Search for the cell housing the specified text and yield its (X, Y) center coordinate. 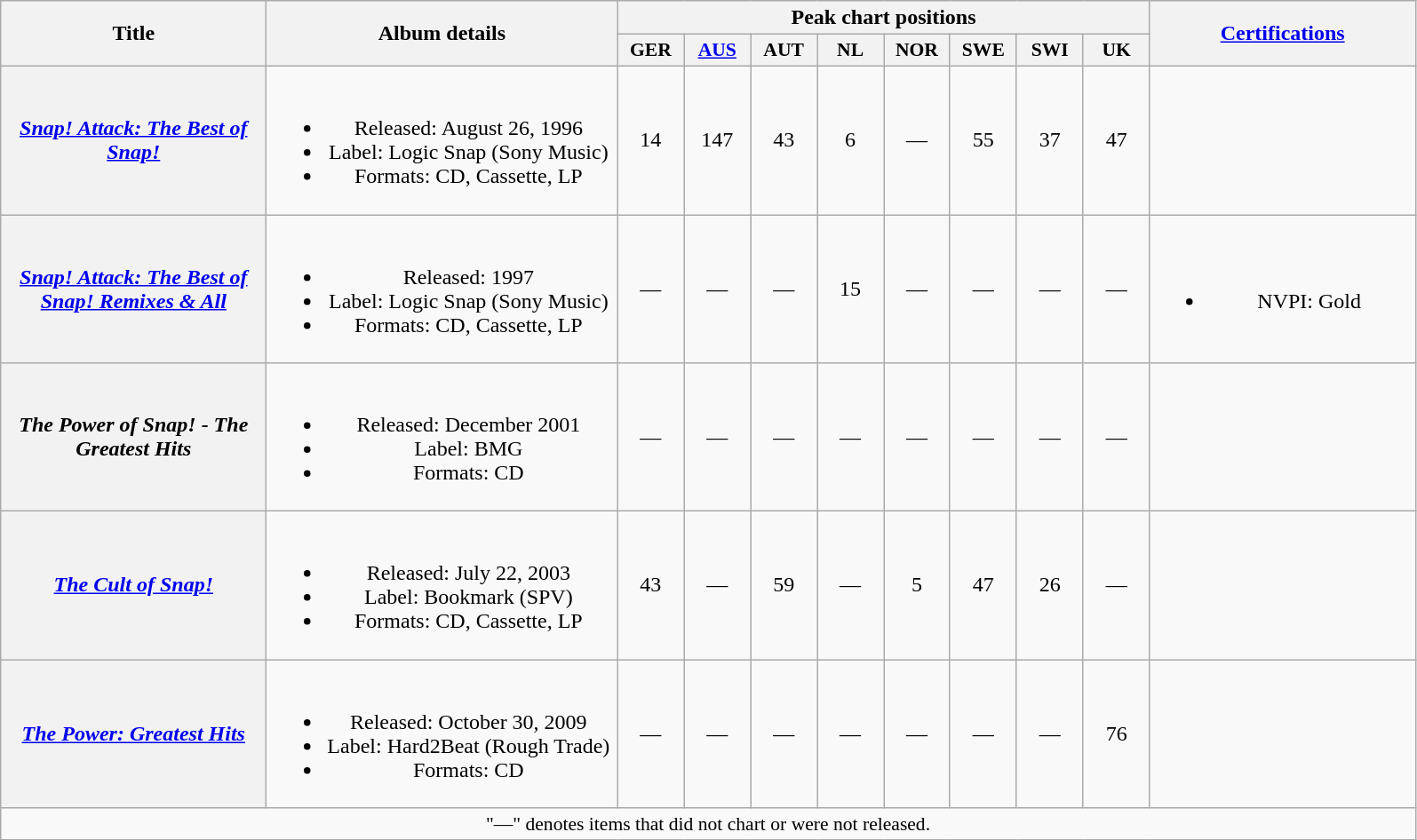
The Power of Snap! - The Greatest Hits (133, 437)
NVPI: Gold (1283, 289)
Released: July 22, 2003Label: Bookmark (SPV)Formats: CD, Cassette, LP (442, 586)
59 (784, 586)
Released: October 30, 2009Label: Hard2Beat (Rough Trade)Formats: CD (442, 733)
15 (851, 289)
"—" denotes items that did not chart or were not released. (708, 824)
76 (1116, 733)
147 (718, 140)
Released: 1997Label: Logic Snap (Sony Music)Formats: CD, Cassette, LP (442, 289)
Certifications (1283, 34)
NOR (917, 51)
UK (1116, 51)
55 (983, 140)
Snap! Attack: The Best of Snap! (133, 140)
The Power: Greatest Hits (133, 733)
AUT (784, 51)
SWE (983, 51)
37 (1050, 140)
GER (650, 51)
5 (917, 586)
14 (650, 140)
Released: August 26, 1996Label: Logic Snap (Sony Music)Formats: CD, Cassette, LP (442, 140)
NL (851, 51)
The Cult of Snap! (133, 586)
Title (133, 34)
Album details (442, 34)
Peak chart positions (883, 18)
26 (1050, 586)
SWI (1050, 51)
Released: December 2001Label: BMGFormats: CD (442, 437)
Snap! Attack: The Best of Snap! Remixes & All (133, 289)
6 (851, 140)
AUS (718, 51)
